Determine the [X, Y] coordinate at the center of the cell enclosing the given text.  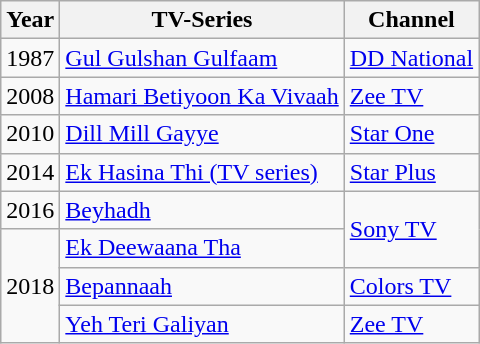
2014 [30, 172]
1987 [30, 58]
Gul Gulshan Gulfaam [202, 58]
DD National [411, 58]
Bepannaah [202, 286]
Hamari Betiyoon Ka Vivaah [202, 96]
Channel [411, 20]
TV-Series [202, 20]
Yeh Teri Galiyan [202, 324]
Colors TV [411, 286]
Sony TV [411, 229]
Star Plus [411, 172]
Dill Mill Gayye [202, 134]
2010 [30, 134]
2016 [30, 210]
Ek Hasina Thi (TV series) [202, 172]
Beyhadh [202, 210]
2018 [30, 286]
2008 [30, 96]
Star One [411, 134]
Ek Deewaana Tha [202, 248]
Year [30, 20]
